Search for the cell housing the specified text and yield its [X, Y] center coordinate. 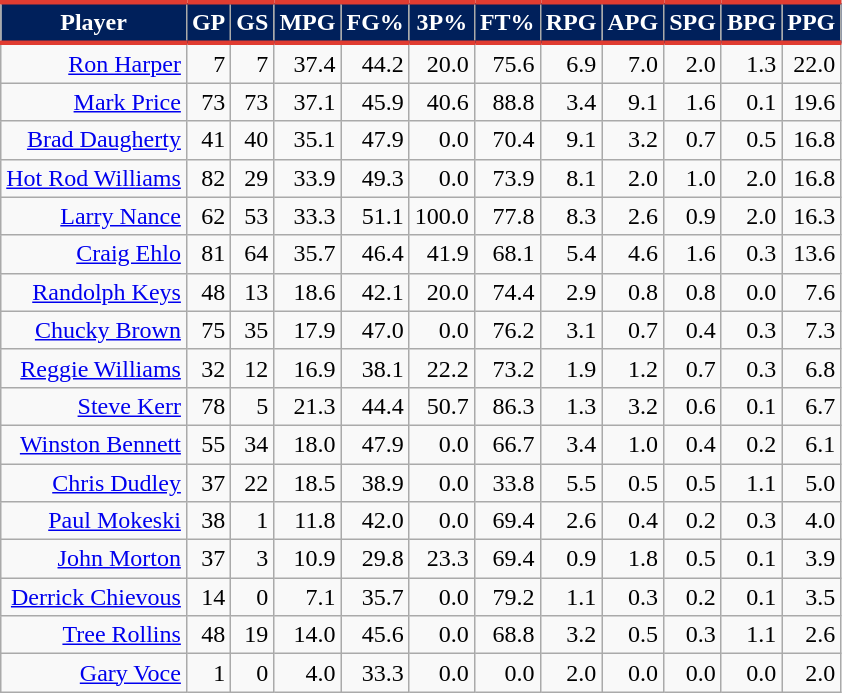
33.9 [308, 178]
13 [252, 292]
MPG [308, 22]
40 [252, 140]
88.8 [507, 102]
GP [208, 22]
10.9 [308, 559]
51.1 [375, 216]
42.1 [375, 292]
Derrick Chievous [94, 597]
37.4 [308, 63]
Chucky Brown [94, 330]
0.6 [693, 406]
74.4 [507, 292]
76.2 [507, 330]
5.4 [571, 254]
GS [252, 22]
8.3 [571, 216]
FT% [507, 22]
11.8 [308, 521]
Hot Rod Williams [94, 178]
Player [94, 22]
22 [252, 483]
18.6 [308, 292]
62 [208, 216]
6.9 [571, 63]
APG [633, 22]
47.0 [375, 330]
38.1 [375, 368]
33.8 [507, 483]
Chris Dudley [94, 483]
PPG [812, 22]
41.9 [442, 254]
RPG [571, 22]
Paul Mokeski [94, 521]
86.3 [507, 406]
75.6 [507, 63]
29.8 [375, 559]
12 [252, 368]
5.5 [571, 483]
Tree Rollins [94, 635]
40.6 [442, 102]
29 [252, 178]
17.9 [308, 330]
68.8 [507, 635]
73.2 [507, 368]
22.0 [812, 63]
8.1 [571, 178]
70.4 [507, 140]
32 [208, 368]
46.4 [375, 254]
82 [208, 178]
SPG [693, 22]
53 [252, 216]
3 [252, 559]
35.1 [308, 140]
3.9 [812, 559]
100.0 [442, 216]
5 [252, 406]
18.5 [308, 483]
Brad Daugherty [94, 140]
BPG [751, 22]
3P% [442, 22]
6.1 [812, 444]
35 [252, 330]
5.0 [812, 483]
81 [208, 254]
19 [252, 635]
13.6 [812, 254]
1.2 [633, 368]
45.6 [375, 635]
Craig Ehlo [94, 254]
66.7 [507, 444]
3.1 [571, 330]
68.1 [507, 254]
16.9 [308, 368]
55 [208, 444]
Larry Nance [94, 216]
23.3 [442, 559]
45.9 [375, 102]
37.1 [308, 102]
7.1 [308, 597]
2.9 [571, 292]
Steve Kerr [94, 406]
73.9 [507, 178]
7.6 [812, 292]
42.0 [375, 521]
7.0 [633, 63]
14.0 [308, 635]
7.3 [812, 330]
6.7 [812, 406]
14 [208, 597]
44.2 [375, 63]
3.5 [812, 597]
44.4 [375, 406]
Gary Voce [94, 673]
Mark Price [94, 102]
34 [252, 444]
John Morton [94, 559]
22.2 [442, 368]
4.6 [633, 254]
49.3 [375, 178]
41 [208, 140]
6.8 [812, 368]
77.8 [507, 216]
75 [208, 330]
19.6 [812, 102]
64 [252, 254]
50.7 [442, 406]
21.3 [308, 406]
1.8 [633, 559]
FG% [375, 22]
1.9 [571, 368]
38 [208, 521]
Reggie Williams [94, 368]
18.0 [308, 444]
Randolph Keys [94, 292]
Winston Bennett [94, 444]
78 [208, 406]
16.3 [812, 216]
Ron Harper [94, 63]
38.9 [375, 483]
79.2 [507, 597]
